Capture the cell that displays the provided text and extract its [X, Y] central coordinate. 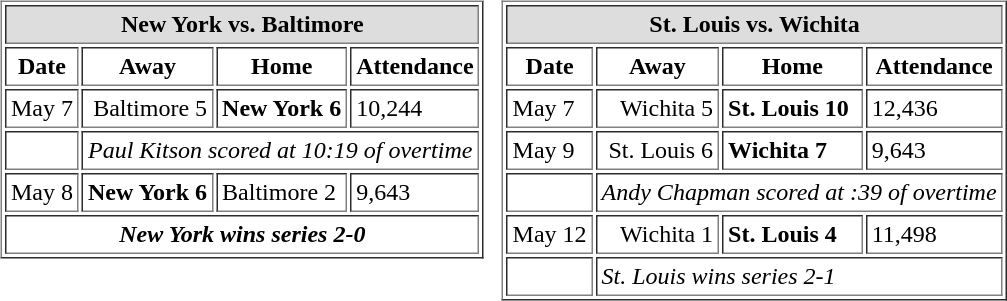
New York vs. Baltimore [242, 24]
St. Louis vs. Wichita [755, 24]
Wichita 7 [792, 150]
St. Louis 6 [658, 150]
10,244 [414, 108]
Baltimore 5 [148, 108]
New York wins series 2-0 [242, 234]
Wichita 5 [658, 108]
May 8 [42, 192]
11,498 [934, 234]
Paul Kitson scored at 10:19 of overtime [281, 150]
May 12 [550, 234]
St. Louis wins series 2-1 [800, 276]
St. Louis 4 [792, 234]
Baltimore 2 [282, 192]
12,436 [934, 108]
May 9 [550, 150]
Andy Chapman scored at :39 of overtime [800, 192]
Wichita 1 [658, 234]
St. Louis 10 [792, 108]
